Extract the (X, Y) coordinate from the center of the cell holding the provided text.  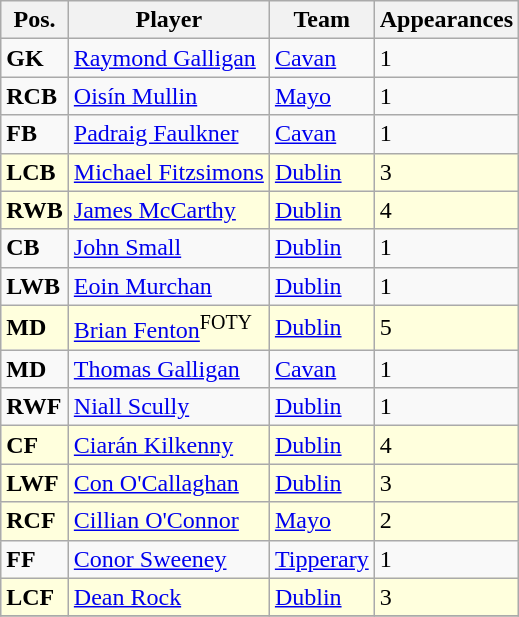
Niall Scully (168, 407)
CF (35, 445)
RCF (35, 521)
John Small (168, 248)
Player (168, 20)
RWB (35, 210)
LWB (35, 286)
James McCarthy (168, 210)
Raymond Galligan (168, 58)
LCB (35, 172)
5 (446, 328)
2 (446, 521)
FB (35, 134)
Conor Sweeney (168, 559)
GK (35, 58)
CB (35, 248)
Tipperary (322, 559)
Oisín Mullin (168, 96)
Eoin Murchan (168, 286)
LCF (35, 597)
Team (322, 20)
Thomas Galligan (168, 369)
Dean Rock (168, 597)
FF (35, 559)
Appearances (446, 20)
Cillian O'Connor (168, 521)
Ciarán Kilkenny (168, 445)
Con O'Callaghan (168, 483)
Pos. (35, 20)
Brian FentonFOTY (168, 328)
Padraig Faulkner (168, 134)
LWF (35, 483)
RCB (35, 96)
Michael Fitzsimons (168, 172)
RWF (35, 407)
